Provide the (X, Y) coordinate of the cell's center where the given text is located.  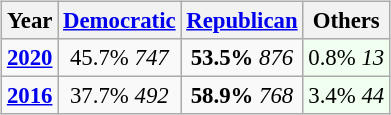
Others (346, 21)
Democratic (120, 21)
2016 (30, 96)
0.8% 13 (346, 58)
Republican (242, 21)
2020 (30, 58)
53.5% 876 (242, 58)
45.7% 747 (120, 58)
Year (30, 21)
58.9% 768 (242, 96)
3.4% 44 (346, 96)
37.7% 492 (120, 96)
